From the cell containing the given text, extract its center point as (x, y) coordinate. 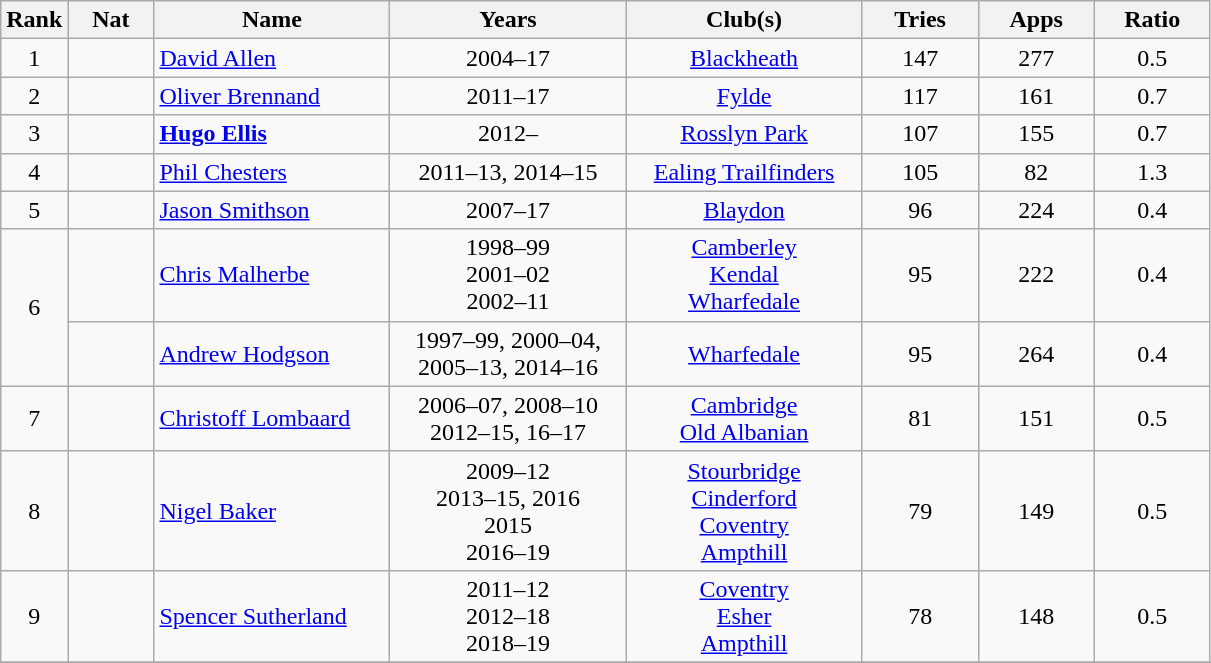
Hugo Ellis (272, 134)
CoventryEsherAmpthill (744, 616)
8 (34, 510)
96 (920, 210)
1998–992001–022002–11 (508, 275)
2012– (508, 134)
Phil Chesters (272, 172)
9 (34, 616)
155 (1036, 134)
Oliver Brennand (272, 96)
1997–99, 2000–04, 2005–13, 2014–16 (508, 354)
1.3 (1152, 172)
Tries (920, 20)
Ratio (1152, 20)
David Allen (272, 58)
StourbridgeCinderfordCoventryAmpthill (744, 510)
2011–13, 2014–15 (508, 172)
6 (34, 308)
Ealing Trailfinders (744, 172)
82 (1036, 172)
Christoff Lombaard (272, 418)
107 (920, 134)
2 (34, 96)
2004–17 (508, 58)
Rosslyn Park (744, 134)
7 (34, 418)
2011–122012–182018–19 (508, 616)
4 (34, 172)
2011–17 (508, 96)
2009–122013–15, 201620152016–19 (508, 510)
3 (34, 134)
148 (1036, 616)
1 (34, 58)
117 (920, 96)
147 (920, 58)
78 (920, 616)
151 (1036, 418)
81 (920, 418)
CamberleyKendalWharfedale (744, 275)
Rank (34, 20)
Nigel Baker (272, 510)
2006–07, 2008–102012–15, 16–17 (508, 418)
5 (34, 210)
Years (508, 20)
Wharfedale (744, 354)
222 (1036, 275)
Blackheath (744, 58)
161 (1036, 96)
Fylde (744, 96)
224 (1036, 210)
79 (920, 510)
277 (1036, 58)
Name (272, 20)
105 (920, 172)
Blaydon (744, 210)
Andrew Hodgson (272, 354)
2007–17 (508, 210)
264 (1036, 354)
Apps (1036, 20)
Chris Malherbe (272, 275)
Club(s) (744, 20)
Nat (111, 20)
Jason Smithson (272, 210)
Spencer Sutherland (272, 616)
149 (1036, 510)
CambridgeOld Albanian (744, 418)
